Capture the cell that displays the provided text and extract its (x, y) central coordinate. 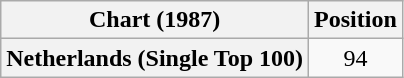
Netherlands (Single Top 100) (155, 58)
Position (356, 20)
94 (356, 58)
Chart (1987) (155, 20)
